Detect which cell encompasses the target text, then output its [X, Y] center coordinate. 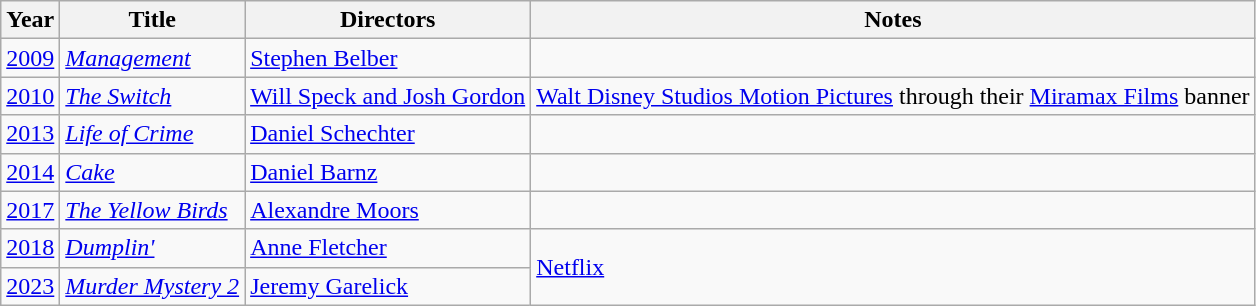
Dumplin' [152, 248]
Daniel Barnz [388, 172]
2023 [30, 286]
Life of Crime [152, 134]
Netflix [893, 267]
Year [30, 20]
2017 [30, 210]
Will Speck and Josh Gordon [388, 96]
Alexandre Moors [388, 210]
The Switch [152, 96]
Notes [893, 20]
2014 [30, 172]
Murder Mystery 2 [152, 286]
Walt Disney Studios Motion Pictures through their Miramax Films banner [893, 96]
2010 [30, 96]
Directors [388, 20]
Title [152, 20]
Anne Fletcher [388, 248]
Daniel Schechter [388, 134]
Stephen Belber [388, 58]
2013 [30, 134]
2009 [30, 58]
2018 [30, 248]
Cake [152, 172]
Jeremy Garelick [388, 286]
The Yellow Birds [152, 210]
Management [152, 58]
